Detect which cell encompasses the target text, then output its (x, y) center coordinate. 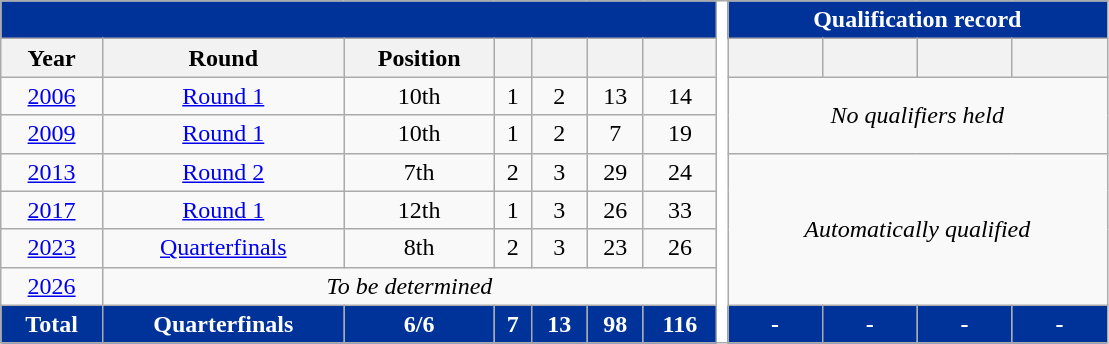
8th (419, 248)
12th (419, 210)
24 (680, 172)
Round 2 (223, 172)
2006 (52, 96)
2023 (52, 248)
Year (52, 58)
Round (223, 58)
98 (615, 324)
7th (419, 172)
19 (680, 134)
6/6 (419, 324)
Position (419, 58)
Automatically qualified (918, 229)
14 (680, 96)
To be determined (409, 286)
2013 (52, 172)
33 (680, 210)
Qualification record (918, 20)
Total (52, 324)
2017 (52, 210)
2026 (52, 286)
29 (615, 172)
2009 (52, 134)
23 (615, 248)
116 (680, 324)
No qualifiers held (918, 115)
